For the text-containing cell, return its midpoint in [X, Y] coordinate format. 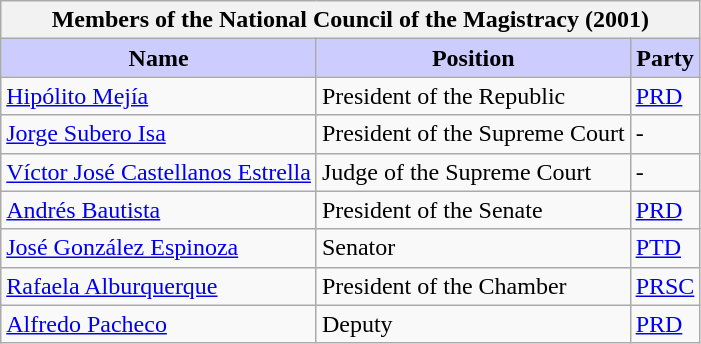
Members of the National Council of the Magistracy (2001) [350, 20]
President of the Senate [473, 210]
Andrés Bautista [159, 210]
Senator [473, 248]
Position [473, 58]
President of the Republic [473, 96]
Jorge Subero Isa [159, 134]
Party [665, 58]
Judge of the Supreme Court [473, 172]
Víctor José Castellanos Estrella [159, 172]
PTD [665, 248]
Deputy [473, 324]
PRSC [665, 286]
Rafaela Alburquerque [159, 286]
Alfredo Pacheco [159, 324]
Hipólito Mejía [159, 96]
José González Espinoza [159, 248]
President of the Chamber [473, 286]
Name [159, 58]
President of the Supreme Court [473, 134]
